Detect which cell encompasses the target text, then output its (x, y) center coordinate. 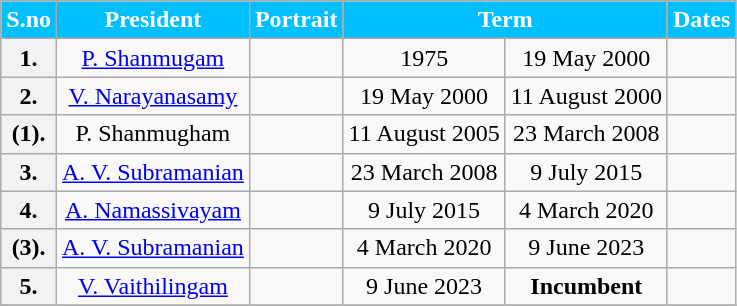
11 August 2000 (586, 96)
V. Vaithilingam (154, 286)
S.no (29, 20)
P. Shanmugam (154, 58)
11 August 2005 (424, 134)
1. (29, 58)
V. Narayanasamy (154, 96)
(3). (29, 248)
Incumbent (586, 286)
A. Namassivayam (154, 210)
P. Shanmugham (154, 134)
Portrait (296, 20)
President (154, 20)
(1). (29, 134)
4. (29, 210)
Dates (701, 20)
1975 (424, 58)
5. (29, 286)
3. (29, 172)
Term (505, 20)
2. (29, 96)
